Identify which cell holds the provided text, then report its [X, Y] central coordinate. 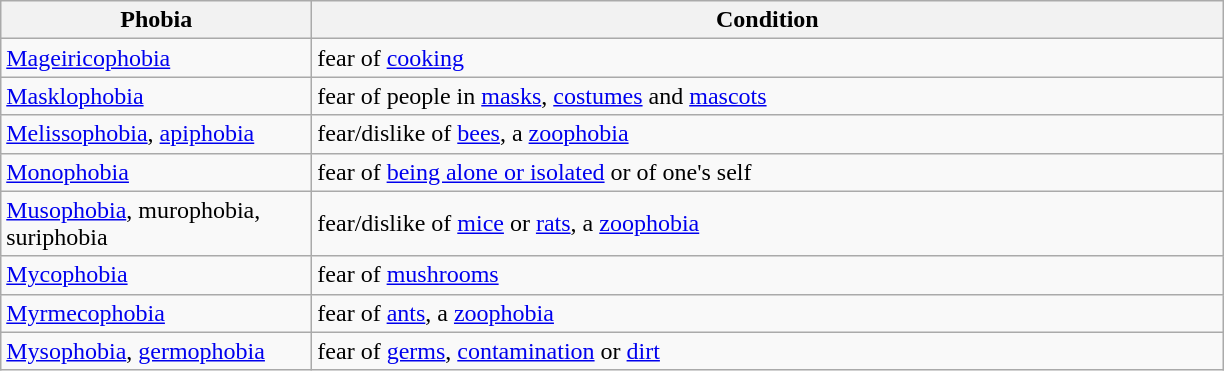
fear of ants, a zoophobia [768, 313]
Masklophobia [156, 96]
fear of germs, contamination or dirt [768, 351]
fear of cooking [768, 58]
Mageiricophobia [156, 58]
Melissophobia, apiphobia [156, 134]
fear of being alone or isolated or of one's self [768, 172]
fear/dislike of bees, a zoophobia [768, 134]
Musophobia, murophobia, suriphobia [156, 224]
fear of people in masks, costumes and mascots [768, 96]
Mycophobia [156, 275]
fear of mushrooms [768, 275]
Phobia [156, 20]
Mysophobia, germophobia [156, 351]
fear/dislike of mice or rats, a zoophobia [768, 224]
Monophobia [156, 172]
Myrmecophobia [156, 313]
Condition [768, 20]
